Search for the cell housing the specified text and yield its (X, Y) center coordinate. 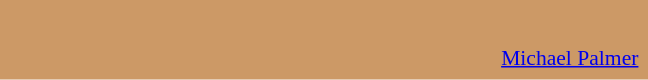
Michael Palmer (324, 58)
